Detect which cell encompasses the target text, then output its [X, Y] center coordinate. 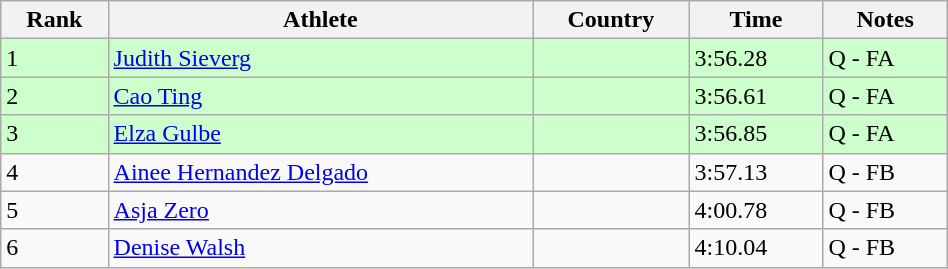
4:10.04 [756, 248]
Elza Gulbe [320, 134]
4:00.78 [756, 210]
6 [54, 248]
3:56.85 [756, 134]
Athlete [320, 20]
Denise Walsh [320, 248]
Asja Zero [320, 210]
5 [54, 210]
Cao Ting [320, 96]
4 [54, 172]
Ainee Hernandez Delgado [320, 172]
2 [54, 96]
3 [54, 134]
Rank [54, 20]
3:56.61 [756, 96]
1 [54, 58]
Notes [885, 20]
Country [611, 20]
Judith Sieverg [320, 58]
3:56.28 [756, 58]
3:57.13 [756, 172]
Time [756, 20]
